For the text-containing cell, return its midpoint in (x, y) coordinate format. 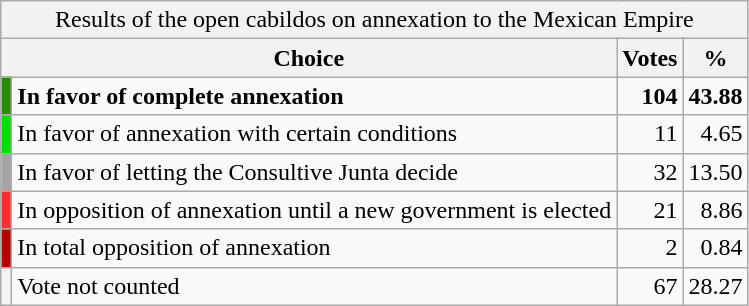
Votes (650, 58)
In favor of complete annexation (314, 96)
21 (650, 210)
43.88 (716, 96)
In opposition of annexation until a new government is elected (314, 210)
2 (650, 248)
In favor of letting the Consultive Junta decide (314, 172)
32 (650, 172)
In total opposition of annexation (314, 248)
In favor of annexation with certain conditions (314, 134)
Vote not counted (314, 286)
Results of the open cabildos on annexation to the Mexican Empire (374, 20)
13.50 (716, 172)
% (716, 58)
67 (650, 286)
0.84 (716, 248)
8.86 (716, 210)
28.27 (716, 286)
104 (650, 96)
11 (650, 134)
4.65 (716, 134)
Choice (309, 58)
